Pinpoint the cell where the given text exists, returning its [X, Y] midpoint coordinate. 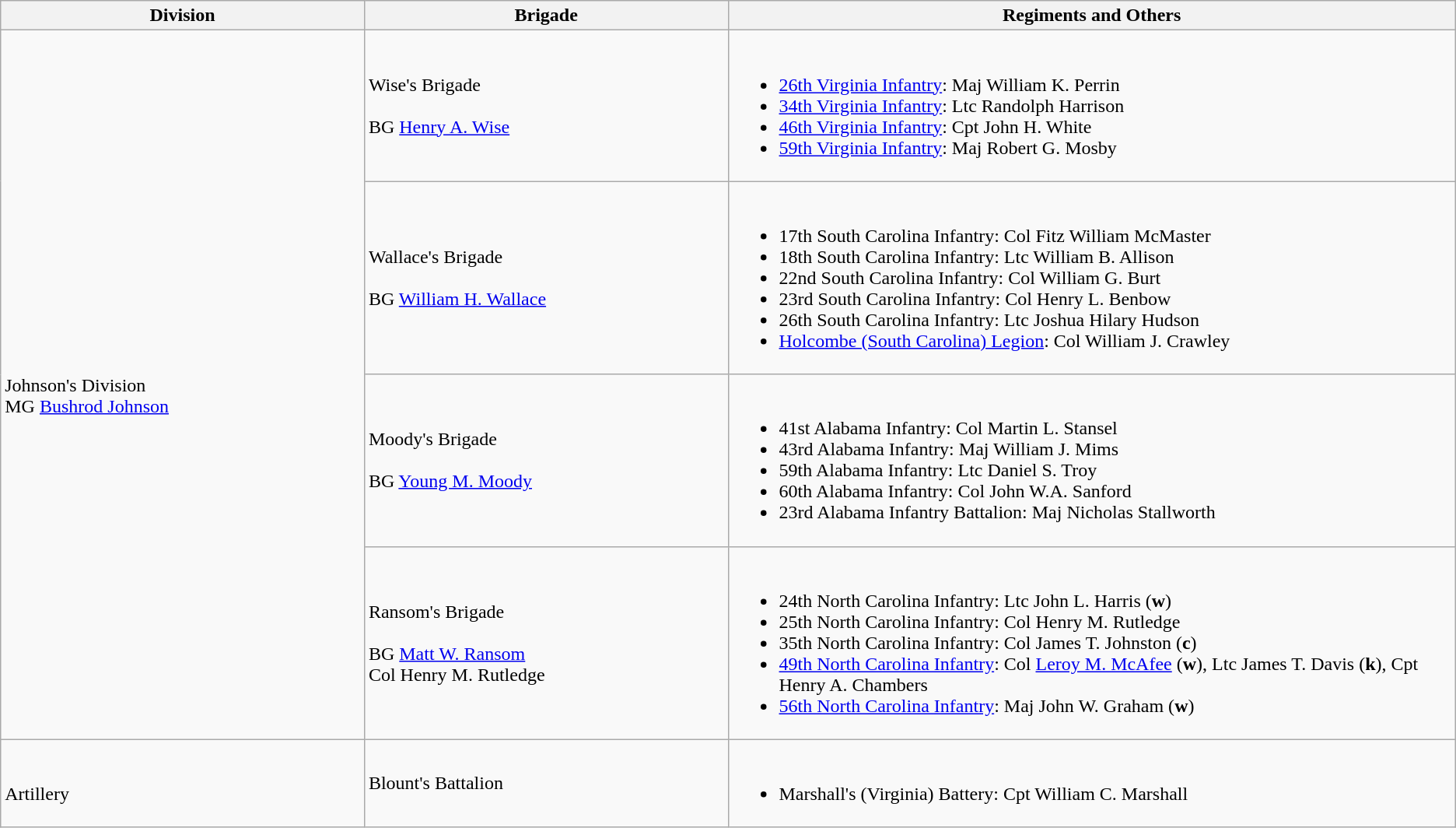
Moody's Brigade BG Young M. Moody [546, 461]
Marshall's (Virginia) Battery: Cpt William C. Marshall [1092, 783]
Johnson's Division MG Bushrod Johnson [183, 384]
Blount's Battalion [546, 783]
Wallace's Brigade BG William H. Wallace [546, 278]
Ransom's Brigade BG Matt W. Ransom Col Henry M. Rutledge [546, 643]
Brigade [546, 16]
Artillery [183, 783]
Wise's Brigade BG Henry A. Wise [546, 106]
Regiments and Others [1092, 16]
Division [183, 16]
